Output the (x, y) coordinate of the center of the cell containing the given text.  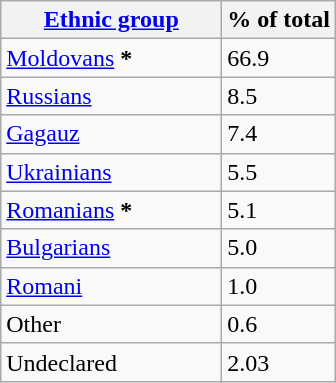
Undeclared (112, 362)
Romani (112, 286)
0.6 (279, 324)
66.9 (279, 58)
5.5 (279, 172)
% of total (279, 20)
2.03 (279, 362)
Ukrainians (112, 172)
5.0 (279, 248)
8.5 (279, 96)
Ethnic group (112, 20)
Moldovans * (112, 58)
7.4 (279, 134)
Romanians * (112, 210)
Gagauz (112, 134)
Russians (112, 96)
Other (112, 324)
Bulgarians (112, 248)
5.1 (279, 210)
1.0 (279, 286)
